Return [X, Y] of the center of cell containing provided text 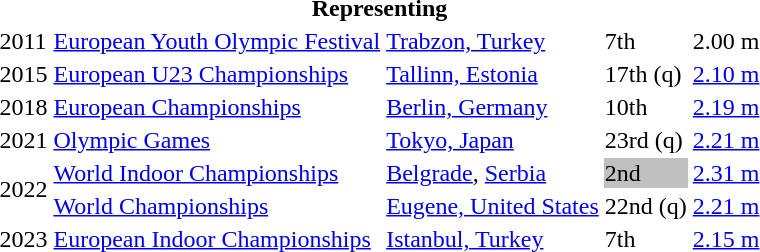
Tallinn, Estonia [493, 74]
World Indoor Championships [217, 173]
17th (q) [646, 74]
Olympic Games [217, 140]
European Youth Olympic Festival [217, 41]
Eugene, United States [493, 206]
Trabzon, Turkey [493, 41]
World Championships [217, 206]
Belgrade, Serbia [493, 173]
7th [646, 41]
23rd (q) [646, 140]
Tokyo, Japan [493, 140]
European Championships [217, 107]
22nd (q) [646, 206]
10th [646, 107]
Berlin, Germany [493, 107]
2nd [646, 173]
European U23 Championships [217, 74]
